Locate the cell with the specified text and output its (X, Y) center coordinate. 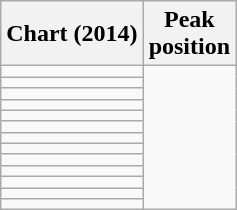
Peakposition (189, 34)
Chart (2014) (72, 34)
